Provide the (X, Y) coordinate of the cell's center where the given text is located.  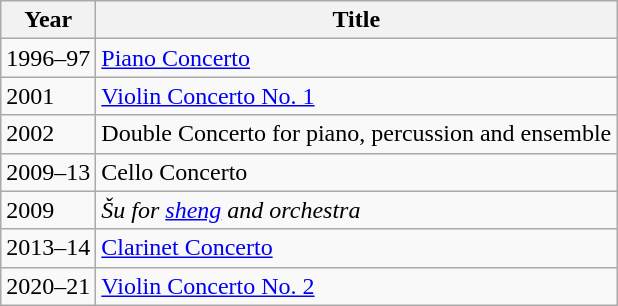
2013–14 (48, 248)
Double Concerto for piano, percussion and ensemble (356, 134)
Violin Concerto No. 2 (356, 286)
2009 (48, 210)
Šu for sheng and orchestra (356, 210)
Piano Concerto (356, 58)
Violin Concerto No. 1 (356, 96)
2020–21 (48, 286)
Year (48, 20)
2001 (48, 96)
Cello Concerto (356, 172)
Clarinet Concerto (356, 248)
2002 (48, 134)
2009–13 (48, 172)
Title (356, 20)
1996–97 (48, 58)
